Return the [x, y] coordinate for the center point of the cell that contains the specified text.  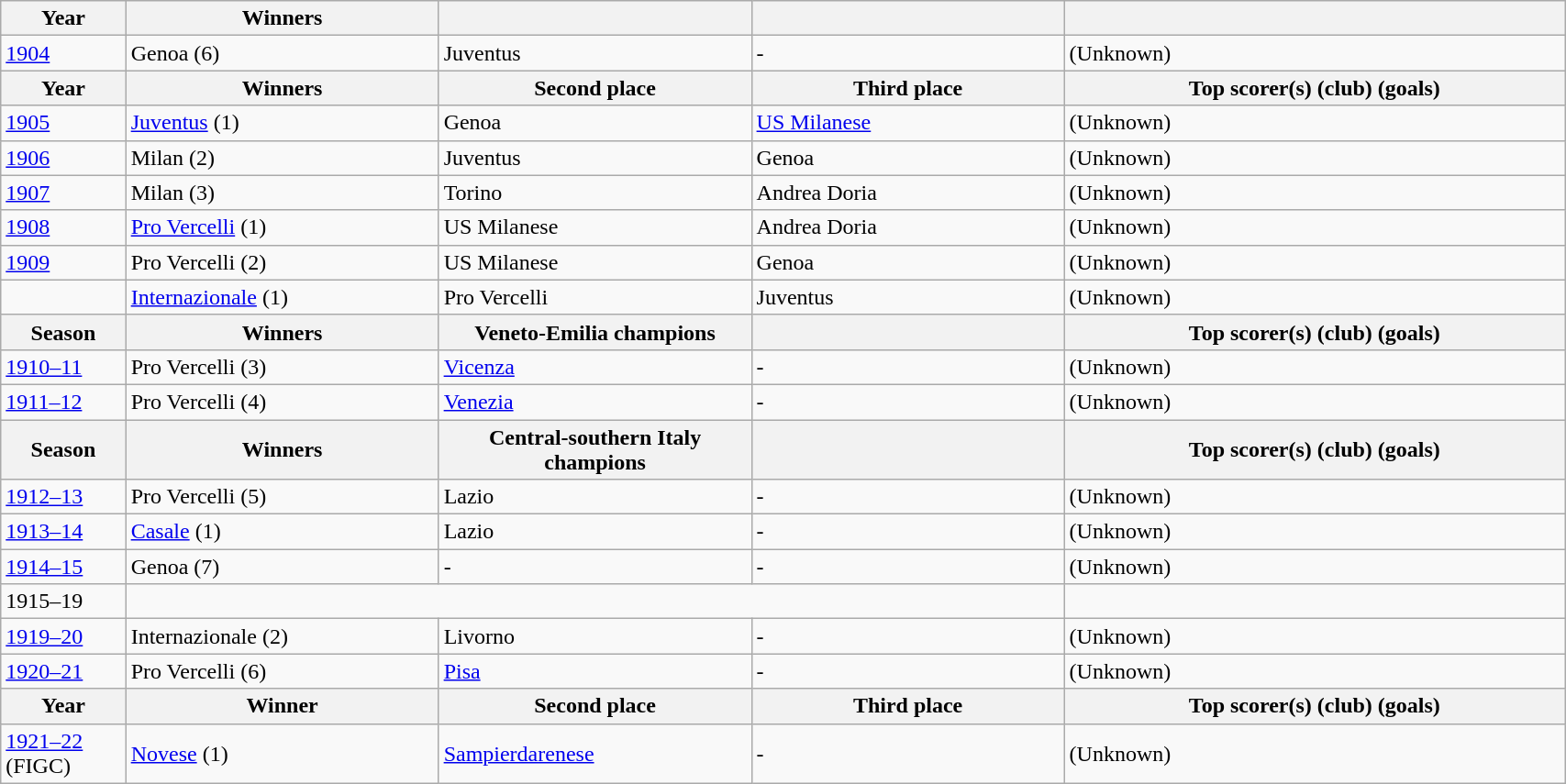
Pro Vercelli (4) [283, 402]
Livorno [594, 636]
1912–13 [63, 497]
1909 [63, 262]
1915–19 [63, 602]
Genoa (6) [283, 53]
1920–21 [63, 671]
Pro Vercelli (1) [283, 227]
Internazionale (1) [283, 297]
Genoa (7) [283, 567]
1910–11 [63, 367]
1907 [63, 193]
1913–14 [63, 532]
Vicenza [594, 367]
Milan (2) [283, 158]
1905 [63, 123]
Central-southern Italy champions [594, 449]
Pisa [594, 671]
Pro Vercelli (3) [283, 367]
Pro Vercelli [594, 297]
Venezia [594, 402]
Juventus (1) [283, 123]
Novese (1) [283, 754]
Sampierdarenese [594, 754]
1921–22(FIGC) [63, 754]
1908 [63, 227]
Pro Vercelli (6) [283, 671]
Pro Vercelli (5) [283, 497]
Milan (3) [283, 193]
Internazionale (2) [283, 636]
Winner [283, 706]
Pro Vercelli (2) [283, 262]
Torino [594, 193]
1914–15 [63, 567]
1919–20 [63, 636]
1904 [63, 53]
Casale (1) [283, 532]
1906 [63, 158]
Veneto-Emilia champions [594, 332]
1911–12 [63, 402]
